Search for the cell housing the specified text and yield its [X, Y] center coordinate. 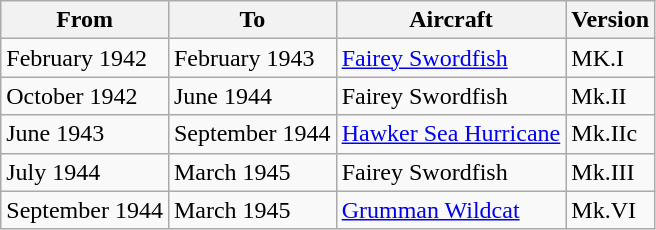
February 1942 [85, 58]
To [252, 20]
June 1943 [85, 134]
June 1944 [252, 96]
Grumman Wildcat [451, 210]
Hawker Sea Hurricane [451, 134]
July 1944 [85, 172]
MK.I [610, 58]
Version [610, 20]
Mk.II [610, 96]
Mk.III [610, 172]
Mk.VI [610, 210]
February 1943 [252, 58]
From [85, 20]
Aircraft [451, 20]
October 1942 [85, 96]
Mk.IIc [610, 134]
